Locate the cell with the specified text and output its [x, y] center coordinate. 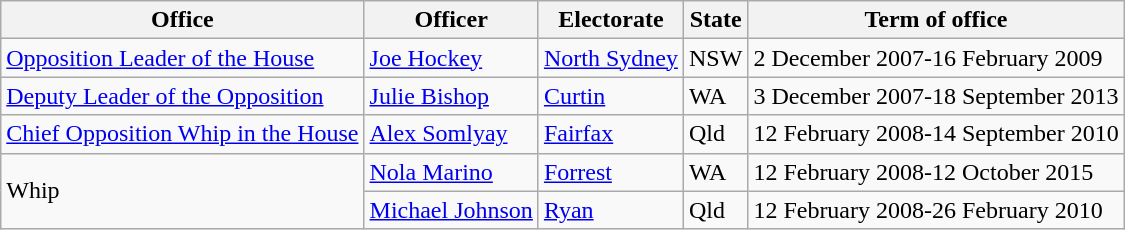
Fairfax [610, 134]
Deputy Leader of the Opposition [182, 96]
Electorate [610, 20]
Alex Somlyay [451, 134]
12 February 2008-12 October 2015 [936, 172]
Joe Hockey [451, 58]
Whip [182, 191]
2 December 2007-16 February 2009 [936, 58]
Chief Opposition Whip in the House [182, 134]
Nola Marino [451, 172]
Office [182, 20]
Forrest [610, 172]
3 December 2007-18 September 2013 [936, 96]
NSW [715, 58]
Opposition Leader of the House [182, 58]
Officer [451, 20]
Term of office [936, 20]
Curtin [610, 96]
North Sydney [610, 58]
Ryan [610, 210]
Michael Johnson [451, 210]
12 February 2008-26 February 2010 [936, 210]
12 February 2008-14 September 2010 [936, 134]
State [715, 20]
Julie Bishop [451, 96]
